Find where the given text appears and provide that cell's center as (x, y) coordinate. 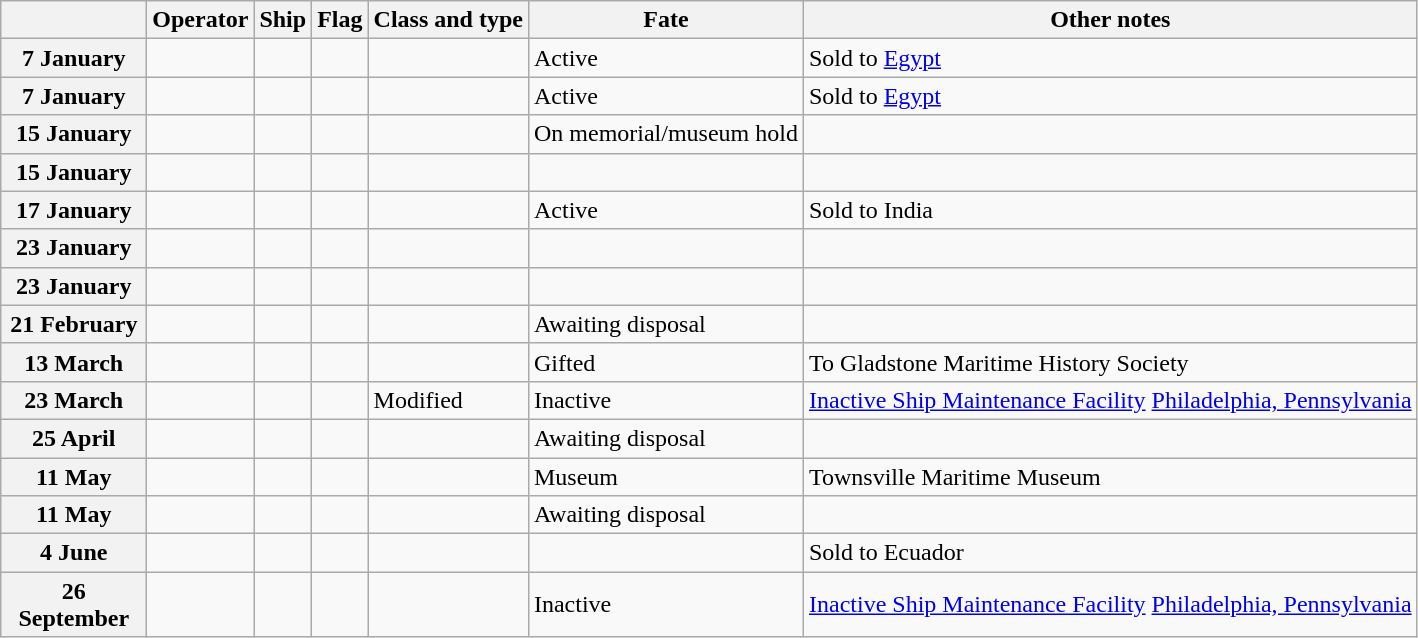
Operator (200, 20)
21 February (74, 324)
Fate (666, 20)
Flag (340, 20)
4 June (74, 553)
13 March (74, 362)
26 September (74, 604)
Ship (283, 20)
23 March (74, 400)
Museum (666, 477)
On memorial/museum hold (666, 134)
Other notes (1110, 20)
17 January (74, 210)
Class and type (448, 20)
Sold to Ecuador (1110, 553)
Modified (448, 400)
To Gladstone Maritime History Society (1110, 362)
25 April (74, 438)
Townsville Maritime Museum (1110, 477)
Sold to India (1110, 210)
Gifted (666, 362)
